Scan for the cell matching the given text and deliver its (X, Y) coordinate at center. 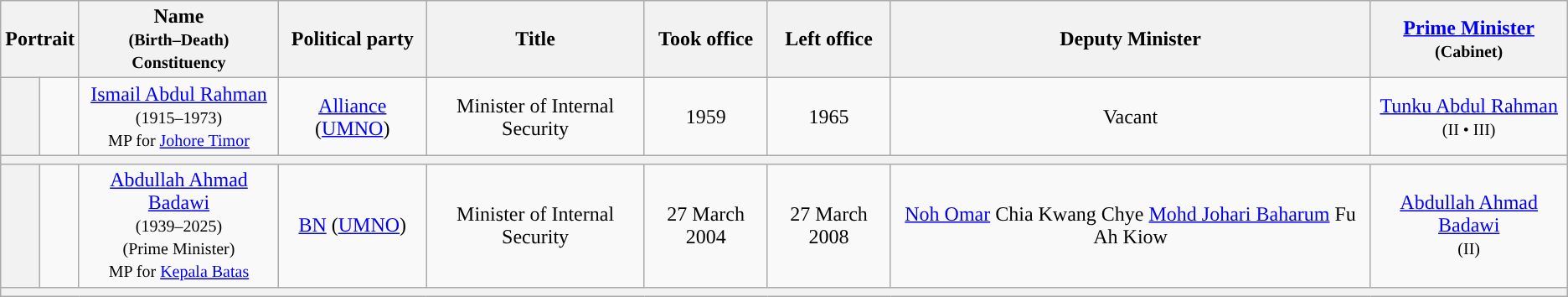
Ismail Abdul Rahman(1915–1973)MP for Johore Timor (178, 117)
Deputy Minister (1131, 39)
1959 (705, 117)
27 March 2004 (705, 226)
Abdullah Ahmad Badawi(II) (1469, 226)
Vacant (1131, 117)
Name(Birth–Death)Constituency (178, 39)
Prime Minister(Cabinet) (1469, 39)
Alliance (UMNO) (353, 117)
Portrait (40, 39)
Took office (705, 39)
Tunku Abdul Rahman(II • III) (1469, 117)
Title (535, 39)
27 March 2008 (829, 226)
Abdullah Ahmad Badawi(1939–2025)(Prime Minister) MP for Kepala Batas (178, 226)
BN (UMNO) (353, 226)
Left office (829, 39)
1965 (829, 117)
Political party (353, 39)
Noh Omar Chia Kwang Chye Mohd Johari Baharum Fu Ah Kiow (1131, 226)
